Return (x, y) of the center of cell containing provided text 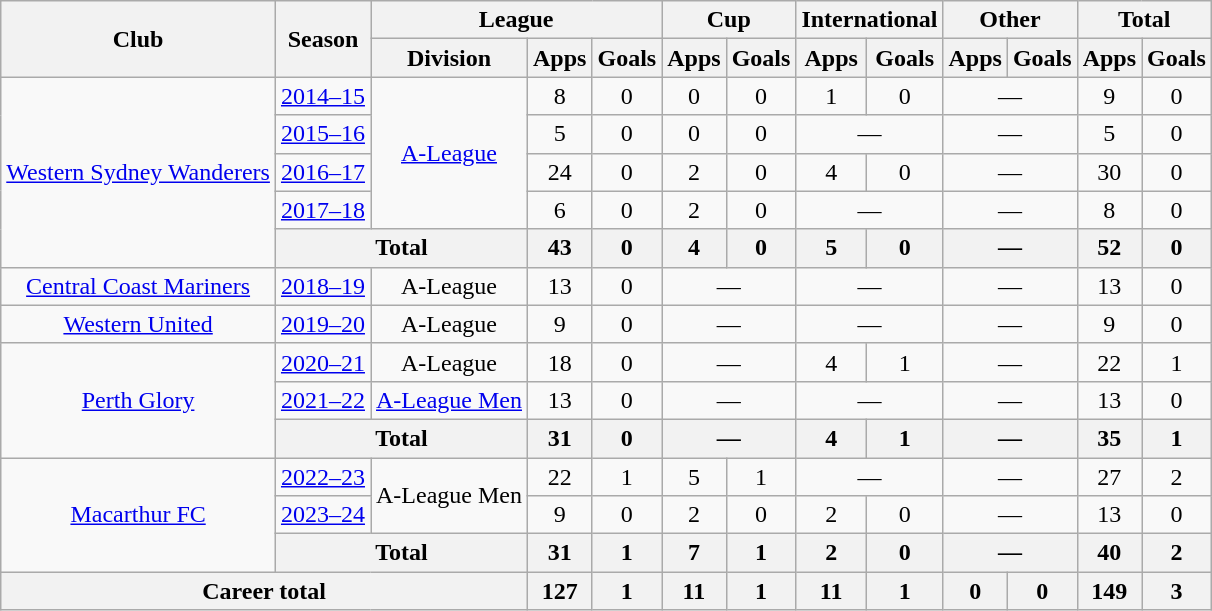
2014–15 (322, 96)
2016–17 (322, 172)
Club (138, 39)
Perth Glory (138, 400)
35 (1109, 438)
2022–23 (322, 477)
Western Sydney Wanderers (138, 172)
2019–20 (322, 324)
League (516, 20)
43 (560, 248)
Division (448, 58)
30 (1109, 172)
18 (560, 362)
6 (560, 210)
Season (322, 39)
Macarthur FC (138, 515)
52 (1109, 248)
Cup (729, 20)
2015–16 (322, 134)
7 (694, 553)
2021–22 (322, 400)
2017–18 (322, 210)
2023–24 (322, 515)
24 (560, 172)
127 (560, 591)
Western United (138, 324)
Other (1010, 20)
2020–21 (322, 362)
40 (1109, 553)
149 (1109, 591)
2018–19 (322, 286)
Career total (264, 591)
27 (1109, 477)
Central Coast Mariners (138, 286)
International (870, 20)
3 (1177, 591)
